Pinpoint the cell where the given text exists, returning its [x, y] midpoint coordinate. 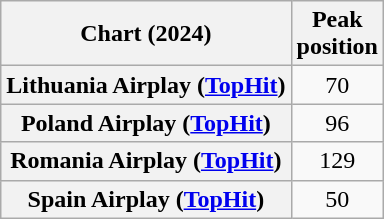
70 [337, 85]
96 [337, 123]
Romania Airplay (TopHit) [146, 161]
50 [337, 199]
Poland Airplay (TopHit) [146, 123]
Chart (2024) [146, 34]
Spain Airplay (TopHit) [146, 199]
129 [337, 161]
Lithuania Airplay (TopHit) [146, 85]
Peak position [337, 34]
